Return (X, Y) of the center of cell containing provided text 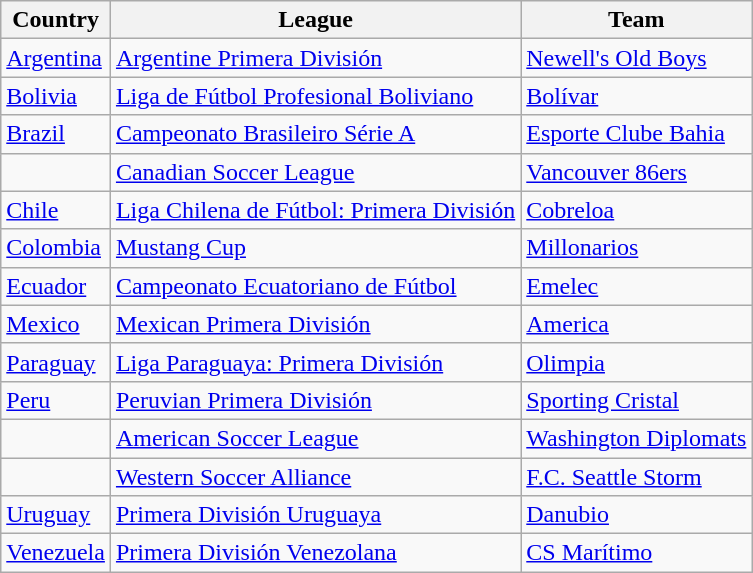
Argentine Primera División (315, 58)
Chile (56, 210)
Primera División Uruguaya (315, 515)
Canadian Soccer League (315, 172)
F.C. Seattle Storm (636, 477)
Campeonato Brasileiro Série A (315, 134)
CS Marítimo (636, 553)
Cobreloa (636, 210)
Bolivia (56, 96)
Ecuador (56, 286)
Colombia (56, 248)
Liga Chilena de Fútbol: Primera División (315, 210)
Liga Paraguaya: Primera División (315, 362)
American Soccer League (315, 438)
Uruguay (56, 515)
Western Soccer Alliance (315, 477)
Sporting Cristal (636, 400)
America (636, 324)
Esporte Clube Bahia (636, 134)
Country (56, 20)
Argentina (56, 58)
Team (636, 20)
Bolívar (636, 96)
Primera División Venezolana (315, 553)
Mexican Primera División (315, 324)
Washington Diplomats (636, 438)
Mustang Cup (315, 248)
Danubio (636, 515)
Olimpia (636, 362)
Peru (56, 400)
Peruvian Primera División (315, 400)
Millonarios (636, 248)
Venezuela (56, 553)
Mexico (56, 324)
Vancouver 86ers (636, 172)
Campeonato Ecuatoriano de Fútbol (315, 286)
Paraguay (56, 362)
Newell's Old Boys (636, 58)
Liga de Fútbol Profesional Boliviano (315, 96)
League (315, 20)
Brazil (56, 134)
Emelec (636, 286)
